Search for the cell housing the specified text and yield its [x, y] center coordinate. 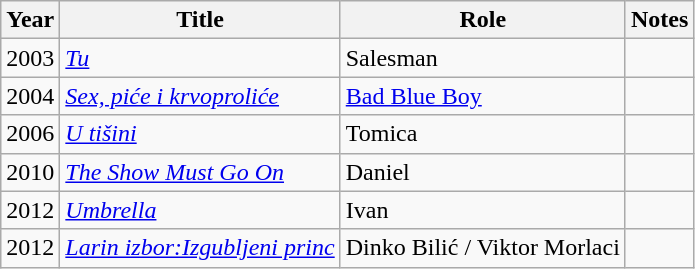
Larin izbor:Izgubljeni princ [200, 248]
U tišini [200, 134]
2003 [30, 58]
The Show Must Go On [200, 172]
Year [30, 20]
Bad Blue Boy [482, 96]
Title [200, 20]
Salesman [482, 58]
Umbrella [200, 210]
Ivan [482, 210]
Notes [659, 20]
2010 [30, 172]
Dinko Bilić / Viktor Morlaci [482, 248]
Tomica [482, 134]
Tu [200, 58]
2004 [30, 96]
2006 [30, 134]
Daniel [482, 172]
Sex, piće i krvoproliće [200, 96]
Role [482, 20]
